Provide the (X, Y) coordinate of the cell's center where the given text is located.  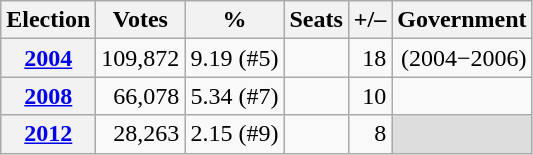
Government (462, 20)
2004 (48, 58)
% (234, 20)
2012 (48, 134)
8 (370, 134)
9.19 (#5) (234, 58)
Election (48, 20)
2.15 (#9) (234, 134)
+/– (370, 20)
Seats (316, 20)
28,263 (140, 134)
(2004−2006) (462, 58)
Votes (140, 20)
2008 (48, 96)
10 (370, 96)
18 (370, 58)
5.34 (#7) (234, 96)
66,078 (140, 96)
109,872 (140, 58)
